For the text-containing cell, return its midpoint in [X, Y] coordinate format. 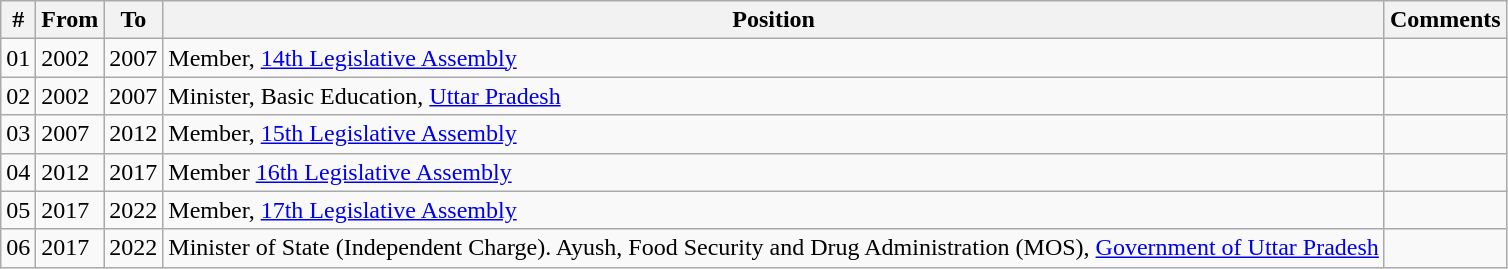
04 [18, 172]
# [18, 20]
01 [18, 58]
05 [18, 210]
06 [18, 248]
From [70, 20]
Position [774, 20]
Member, 14th Legislative Assembly [774, 58]
Minister, Basic Education, Uttar Pradesh [774, 96]
Member, 15th Legislative Assembly [774, 134]
02 [18, 96]
Member, 17th Legislative Assembly [774, 210]
Member 16th Legislative Assembly [774, 172]
Comments [1445, 20]
To [134, 20]
Minister of State (Independent Charge). Ayush, Food Security and Drug Administration (MOS), Government of Uttar Pradesh [774, 248]
03 [18, 134]
